For the text-containing cell, return its midpoint in [X, Y] coordinate format. 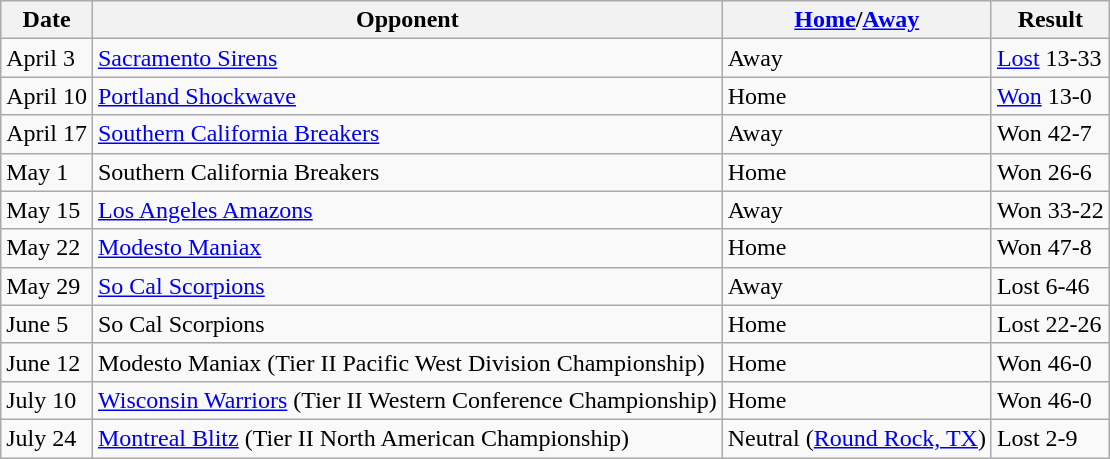
Lost 6-46 [1050, 286]
Won 42-7 [1050, 134]
Won 47-8 [1050, 248]
Date [47, 20]
Won 33-22 [1050, 210]
Modesto Maniax (Tier II Pacific West Division Championship) [407, 362]
Lost 2-9 [1050, 438]
Home/Away [856, 20]
Modesto Maniax [407, 248]
Opponent [407, 20]
May 15 [47, 210]
Won 26-6 [1050, 172]
July 10 [47, 400]
Won 13-0 [1050, 96]
July 24 [47, 438]
Lost 22-26 [1050, 324]
June 12 [47, 362]
April 17 [47, 134]
April 3 [47, 58]
Portland Shockwave [407, 96]
June 5 [47, 324]
Los Angeles Amazons [407, 210]
Lost 13-33 [1050, 58]
Result [1050, 20]
May 29 [47, 286]
Wisconsin Warriors (Tier II Western Conference Championship) [407, 400]
May 22 [47, 248]
Neutral (Round Rock, TX) [856, 438]
April 10 [47, 96]
May 1 [47, 172]
Montreal Blitz (Tier II North American Championship) [407, 438]
Sacramento Sirens [407, 58]
